Extract the [x, y] coordinate from the center of the cell holding the provided text.  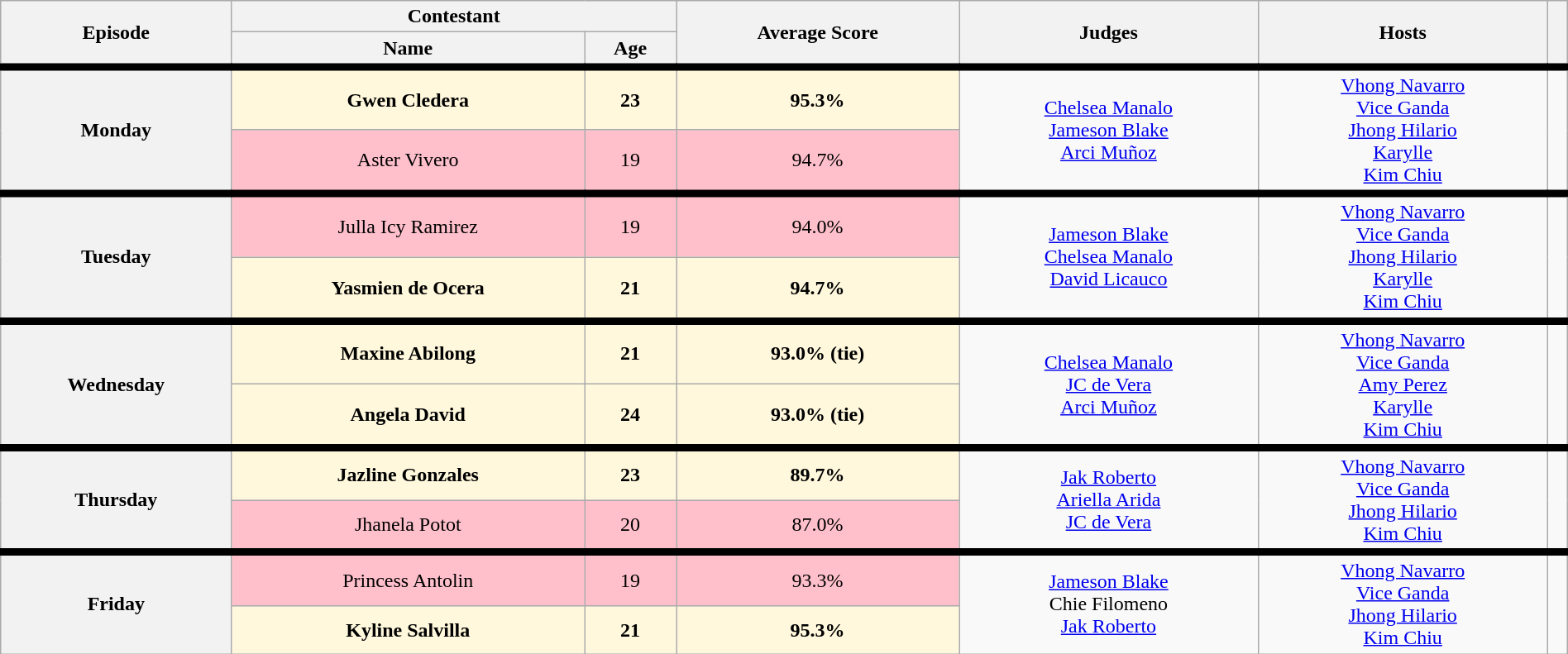
Aster Vivero [409, 162]
Tuesday [116, 257]
Episode [116, 34]
Angela David [409, 417]
Chelsea ManaloJC de VeraArci Muñoz [1109, 384]
Monday [116, 131]
87.0% [818, 526]
Julla Icy Ramirez [409, 225]
Jameson BlakeChie FilomenoJak Roberto [1109, 604]
93.3% [818, 579]
94.0% [818, 225]
Jak RobertoAriella AridaJC de Vera [1109, 499]
Name [409, 50]
Age [630, 50]
Gwen Cledera [409, 99]
24 [630, 417]
Wednesday [116, 384]
Kyline Salvilla [409, 630]
20 [630, 526]
Jameson BlakeChelsea ManaloDavid Licauco [1109, 257]
Vhong NavarroVice GandaAmy PerezKarylleKim Chiu [1403, 384]
Friday [116, 604]
Maxine Abilong [409, 352]
Contestant [454, 17]
89.7% [818, 473]
Princess Antolin [409, 579]
Thursday [116, 499]
Yasmien de Ocera [409, 289]
Chelsea ManaloJameson BlakeArci Muñoz [1109, 131]
Jhanela Potot [409, 526]
Hosts [1403, 34]
Jazline Gonzales [409, 473]
Average Score [818, 34]
Judges [1109, 34]
